Identify which cell holds the provided text, then report its [x, y] central coordinate. 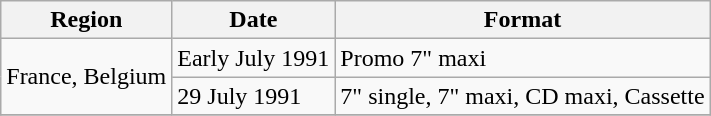
Promo 7" maxi [522, 58]
7" single, 7" maxi, CD maxi, Cassette [522, 96]
Region [86, 20]
Early July 1991 [254, 58]
29 July 1991 [254, 96]
Format [522, 20]
Date [254, 20]
France, Belgium [86, 77]
